Provide the (X, Y) coordinate of the cell's center where the given text is located.  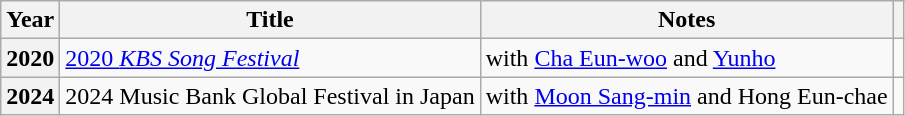
2020 (30, 58)
with Cha Eun-woo and Yunho (686, 58)
2024 (30, 96)
Title (270, 20)
with Moon Sang-min and Hong Eun-chae (686, 96)
Year (30, 20)
Notes (686, 20)
2020 KBS Song Festival (270, 58)
2024 Music Bank Global Festival in Japan (270, 96)
